Search for the cell housing the specified text and yield its [X, Y] center coordinate. 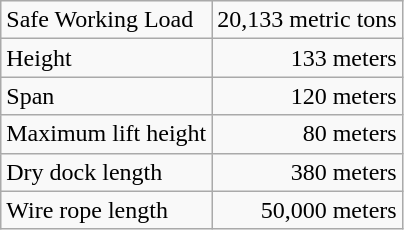
80 meters [307, 134]
Wire rope length [106, 210]
380 meters [307, 172]
Safe Working Load [106, 20]
Dry dock length [106, 172]
20,133 metric tons [307, 20]
Height [106, 58]
Span [106, 96]
Maximum lift height [106, 134]
120 meters [307, 96]
133 meters [307, 58]
50,000 meters [307, 210]
